Identify which cell holds the provided text, then report its (x, y) central coordinate. 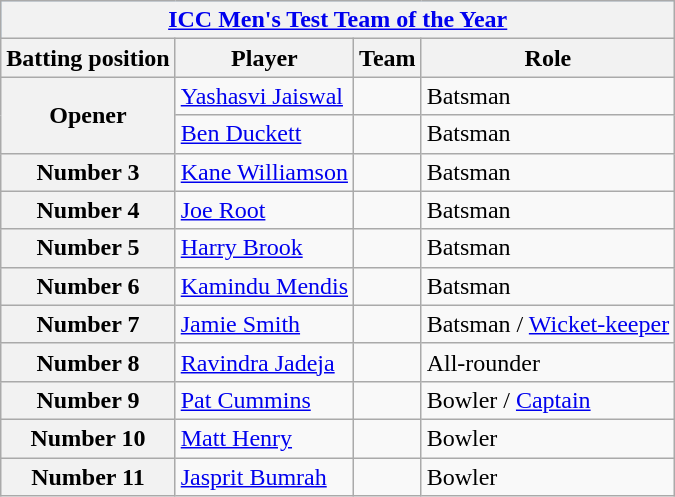
Player (264, 58)
Jamie Smith (264, 324)
Number 9 (88, 400)
ICC Men's Test Team of the Year (338, 20)
Number 3 (88, 172)
Number 5 (88, 248)
Number 8 (88, 362)
Team (388, 58)
All-rounder (548, 362)
Batsman / Wicket-keeper (548, 324)
Number 4 (88, 210)
Matt Henry (264, 438)
Pat Cummins (264, 400)
Kamindu Mendis (264, 286)
Ben Duckett (264, 134)
Yashasvi Jaiswal (264, 96)
Number 7 (88, 324)
Ravindra Jadeja (264, 362)
Number 11 (88, 477)
Role (548, 58)
Harry Brook (264, 248)
Kane Williamson (264, 172)
Number 6 (88, 286)
Batting position (88, 58)
Jasprit Bumrah (264, 477)
Joe Root (264, 210)
Opener (88, 115)
Number 10 (88, 438)
Bowler / Captain (548, 400)
